Find where the given text appears and provide that cell's center as (x, y) coordinate. 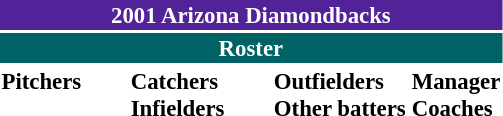
Roster (251, 48)
2001 Arizona Diamondbacks (251, 15)
